Find where the given text appears and provide that cell's center as (X, Y) coordinate. 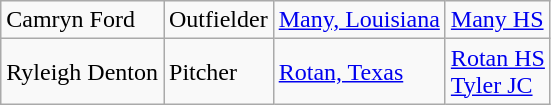
Ryleigh Denton (82, 72)
Outfielder (219, 20)
Pitcher (219, 72)
Camryn Ford (82, 20)
Rotan HSTyler JC (498, 72)
Rotan, Texas (359, 72)
Many, Louisiana (359, 20)
Many HS (498, 20)
